Scan for the cell matching the given text and deliver its [x, y] coordinate at center. 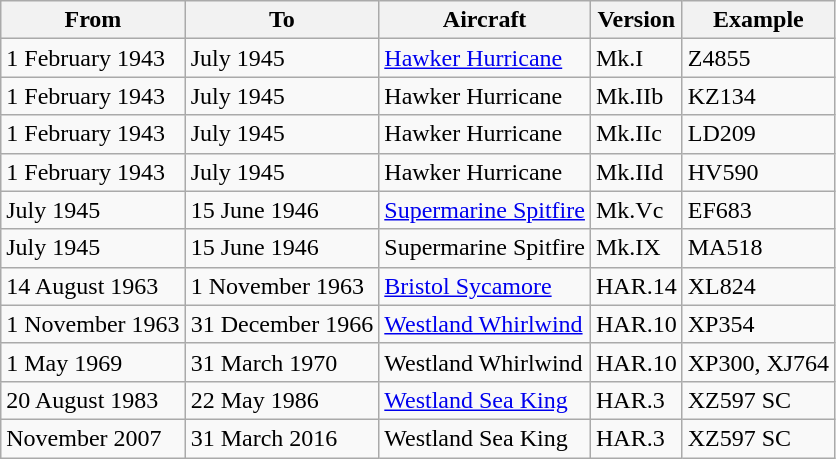
From [93, 20]
Mk.IId [636, 172]
Mk.IIc [636, 134]
Mk.IX [636, 248]
KZ134 [758, 96]
LD209 [758, 134]
HAR.14 [636, 286]
HV590 [758, 172]
November 2007 [93, 438]
22 May 1986 [282, 400]
31 December 1966 [282, 324]
XP300, XJ764 [758, 362]
Mk.Vc [636, 210]
XP354 [758, 324]
31 March 2016 [282, 438]
14 August 1963 [93, 286]
EF683 [758, 210]
Example [758, 20]
Aircraft [485, 20]
20 August 1983 [93, 400]
Z4855 [758, 58]
31 March 1970 [282, 362]
To [282, 20]
Version [636, 20]
Mk.IIb [636, 96]
Mk.I [636, 58]
1 May 1969 [93, 362]
Bristol Sycamore [485, 286]
MA518 [758, 248]
XL824 [758, 286]
